Return the [x, y] coordinate for the center point of the cell that contains the specified text.  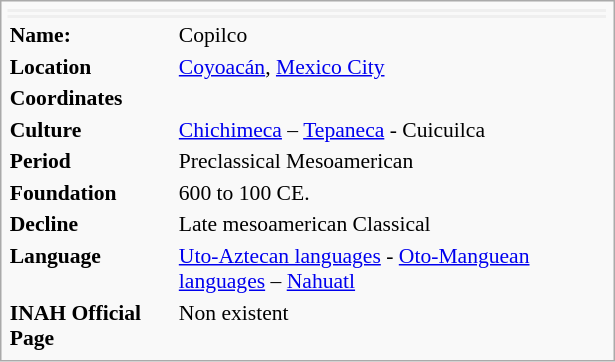
Preclassical Mesoamerican [392, 161]
Late mesoamerican Classical [392, 224]
INAH Official Page [91, 325]
Uto-Aztecan languages - Oto-Manguean languages – Nahuatl [392, 268]
Coordinates [91, 98]
Culture [91, 129]
Name: [91, 35]
Chichimeca – Tepaneca - Cuicuilca [392, 129]
Location [91, 66]
Copilco [392, 35]
Coyoacán, Mexico City [392, 66]
600 to 100 CE. [392, 192]
Period [91, 161]
Language [91, 268]
Non existent [392, 325]
Decline [91, 224]
Foundation [91, 192]
